Return the (x, y) coordinate for the center point of the cell that contains the specified text.  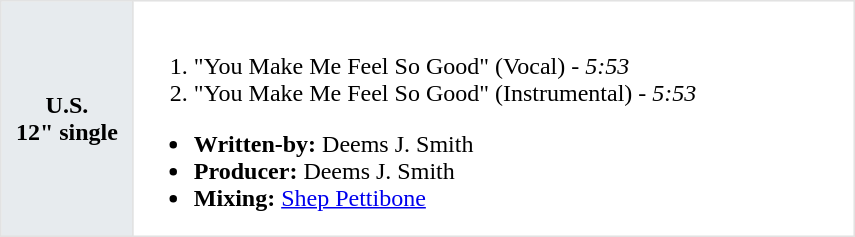
U.S.12" single (67, 119)
